Search for the cell housing the specified text and yield its (x, y) center coordinate. 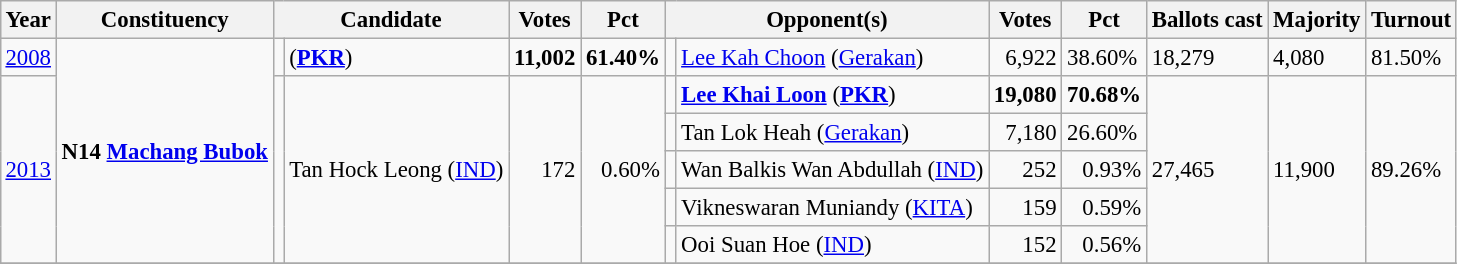
19,080 (1026, 95)
Year (28, 20)
89.26% (1412, 170)
Opponent(s) (826, 20)
Wan Balkis Wan Abdullah (IND) (832, 170)
4,080 (1317, 57)
0.56% (1104, 245)
26.60% (1104, 133)
(PKR) (396, 57)
18,279 (1206, 57)
Candidate (390, 20)
2008 (28, 57)
Ballots cast (1206, 20)
11,002 (545, 57)
Constituency (164, 20)
0.93% (1104, 170)
81.50% (1412, 57)
27,465 (1206, 170)
Lee Khai Loon (PKR) (832, 95)
6,922 (1026, 57)
38.60% (1104, 57)
Ooi Suan Hoe (IND) (832, 245)
Turnout (1412, 20)
Lee Kah Choon (Gerakan) (832, 57)
Tan Lok Heah (Gerakan) (832, 133)
Majority (1317, 20)
2013 (28, 170)
70.68% (1104, 95)
N14 Machang Bubok (164, 151)
61.40% (624, 57)
252 (1026, 170)
Vikneswaran Muniandy (KITA) (832, 208)
0.59% (1104, 208)
Tan Hock Leong (IND) (396, 170)
172 (545, 170)
0.60% (624, 170)
152 (1026, 245)
11,900 (1317, 170)
7,180 (1026, 133)
159 (1026, 208)
